Find where the given text appears and provide that cell's center as (x, y) coordinate. 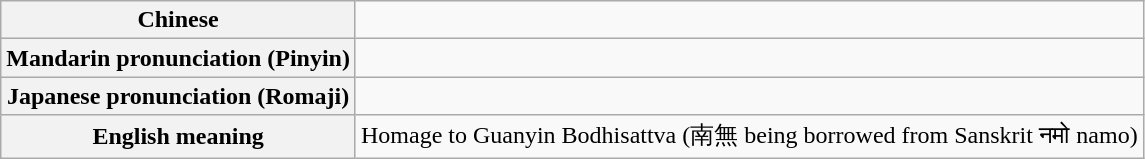
English meaning (178, 136)
Chinese (178, 20)
Mandarin pronunciation (Pinyin) (178, 58)
Homage to Guanyin Bodhisattva (南無 being borrowed from Sanskrit नमो namo) (749, 136)
Japanese pronunciation (Romaji) (178, 96)
